Determine the [x, y] coordinate at the center of the cell enclosing the given text.  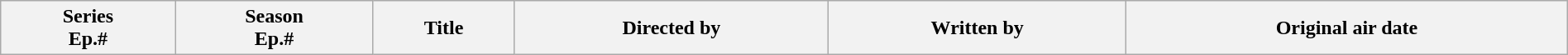
Directed by [672, 28]
Title [443, 28]
SeriesEp.# [88, 28]
Written by [978, 28]
SeasonEp.# [275, 28]
Original air date [1347, 28]
